Pinpoint the cell where the given text exists, returning its [x, y] midpoint coordinate. 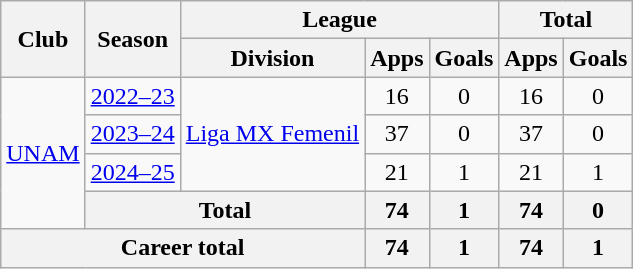
UNAM [43, 153]
Liga MX Femenil [272, 134]
Club [43, 39]
2022–23 [132, 96]
Career total [183, 248]
League [340, 20]
2023–24 [132, 134]
2024–25 [132, 172]
Season [132, 39]
Division [272, 58]
